Capture the cell that displays the provided text and extract its [x, y] central coordinate. 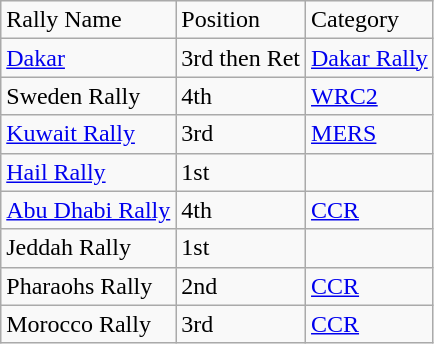
Dakar Rally [370, 58]
Morocco Rally [88, 324]
Position [241, 20]
Hail Rally [88, 172]
Rally Name [88, 20]
WRC2 [370, 96]
MERS [370, 134]
2nd [241, 286]
Pharaohs Rally [88, 286]
Abu Dhabi Rally [88, 210]
3rd then Ret [241, 58]
Category [370, 20]
Kuwait Rally [88, 134]
Jeddah Rally [88, 248]
Sweden Rally [88, 96]
Dakar [88, 58]
